Pinpoint the cell where the given text exists, returning its (x, y) midpoint coordinate. 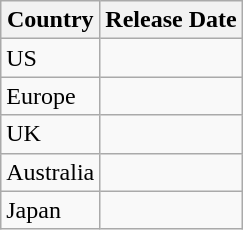
Country (50, 20)
Australia (50, 172)
Europe (50, 96)
UK (50, 134)
US (50, 58)
Japan (50, 210)
Release Date (171, 20)
